Capture the cell that displays the provided text and extract its (x, y) central coordinate. 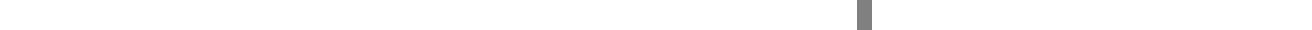
24.3% (330, 15)
39.1% (678, 15)
25.6% (1042, 15)
